Return (x, y) of the center of cell containing provided text 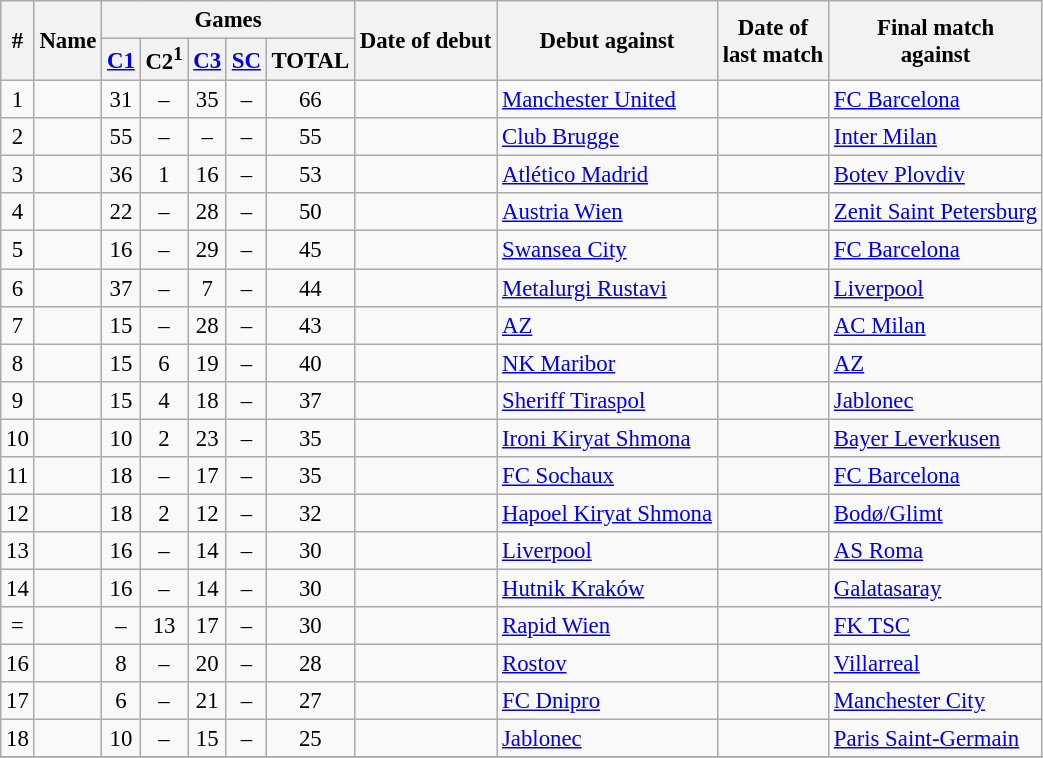
Name (68, 41)
FC Sochaux (608, 476)
Sheriff Tiraspol (608, 400)
Villarreal (936, 664)
44 (310, 288)
Atlético Madrid (608, 175)
Club Brugge (608, 137)
Hutnik Kraków (608, 588)
C3 (207, 60)
TOTAL (310, 60)
# (18, 41)
5 (18, 250)
22 (121, 213)
SC (246, 60)
29 (207, 250)
32 (310, 513)
3 (18, 175)
Austria Wien (608, 213)
Hapoel Kiryat Shmona (608, 513)
C21 (164, 60)
Bayer Leverkusen (936, 438)
Rostov (608, 664)
23 (207, 438)
Manchester United (608, 100)
Games (228, 20)
43 (310, 325)
Final matchagainst (936, 41)
25 (310, 739)
53 (310, 175)
Bodø/Glimt (936, 513)
C1 (121, 60)
Debut against (608, 41)
AS Roma (936, 551)
11 (18, 476)
19 (207, 363)
Paris Saint-Germain (936, 739)
Metalurgi Rustavi (608, 288)
Galatasaray (936, 588)
Date of debut (425, 41)
31 (121, 100)
AC Milan (936, 325)
66 (310, 100)
Date oflast match (772, 41)
FC Dnipro (608, 701)
9 (18, 400)
Zenit Saint Petersburg (936, 213)
40 (310, 363)
36 (121, 175)
Ironi Kiryat Shmona (608, 438)
21 (207, 701)
Rapid Wien (608, 626)
Inter Milan (936, 137)
20 (207, 664)
50 (310, 213)
Botev Plovdiv (936, 175)
27 (310, 701)
FK TSC (936, 626)
NK Maribor (608, 363)
Swansea City (608, 250)
Manchester City (936, 701)
= (18, 626)
45 (310, 250)
